Determine the [x, y] coordinate at the center of the cell enclosing the given text.  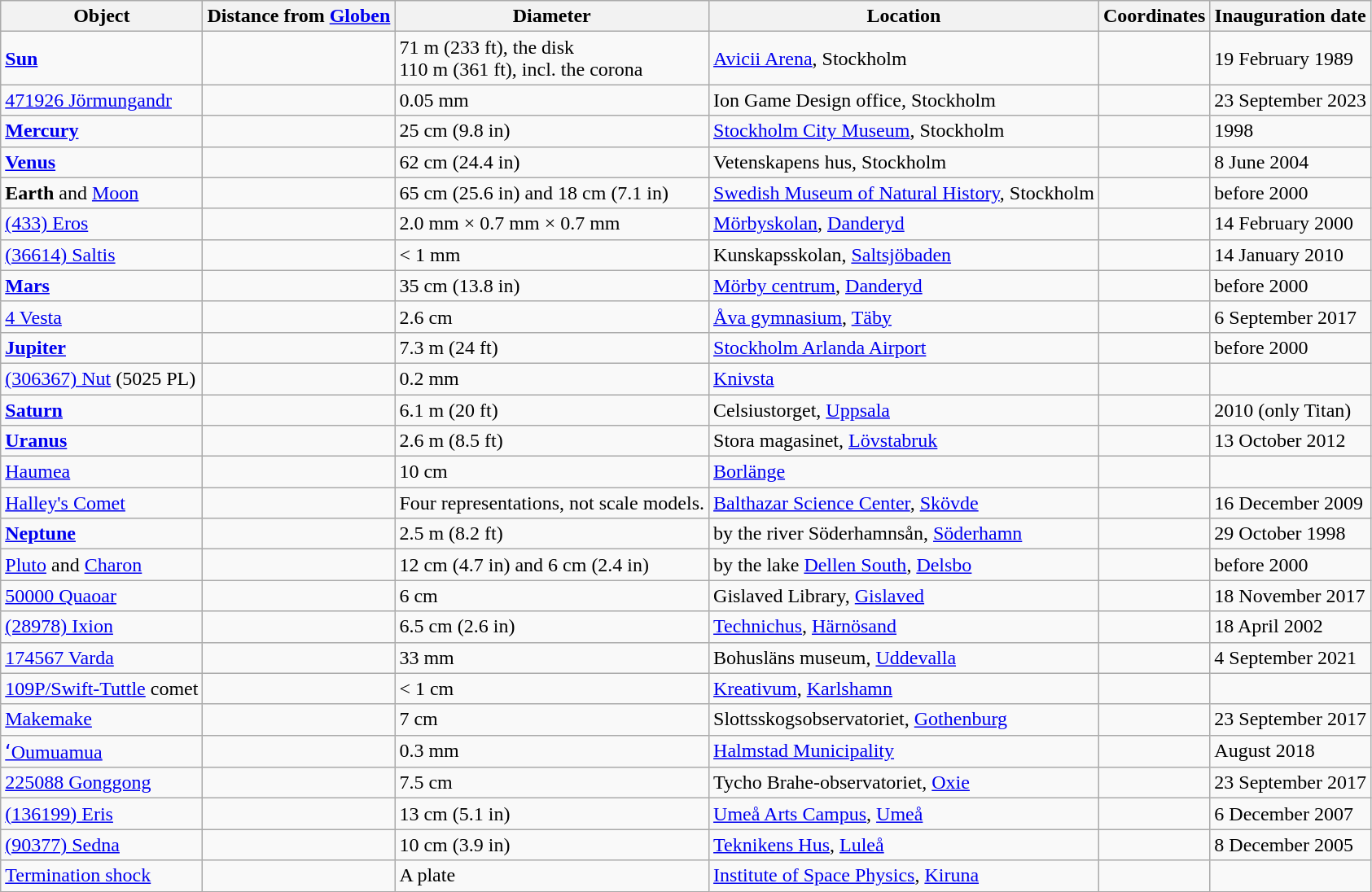
13 October 2012 [1291, 441]
2.0 mm × 0.7 mm × 0.7 mm [552, 224]
Stora magasinet, Lövstabruk [904, 441]
1998 [1291, 131]
Balthazar Science Center, Skövde [904, 503]
ʻOumuamua [102, 751]
Institute of Space Physics, Kiruna [904, 876]
6 September 2017 [1291, 317]
18 November 2017 [1291, 596]
109P/Swift-Tuttle comet [102, 689]
33 mm [552, 658]
Haumea [102, 472]
Bohusläns museum, Uddevalla [904, 658]
8 December 2005 [1291, 845]
10 cm [552, 472]
Slottsskogsobservatoriet, Gothenburg [904, 719]
12 cm (4.7 in) and 6 cm (2.4 in) [552, 565]
Uranus [102, 441]
8 June 2004 [1291, 162]
Location [904, 16]
Teknikens Hus, Luleå [904, 845]
Mörby centrum, Danderyd [904, 286]
Four representations, not scale models. [552, 503]
August 2018 [1291, 751]
< 1 cm [552, 689]
Avicii Arena, Stockholm [904, 59]
by the lake Dellen South, Delsbo [904, 565]
Celsiustorget, Uppsala [904, 409]
Halley's Comet [102, 503]
18 April 2002 [1291, 627]
7 cm [552, 719]
Termination shock [102, 876]
(90377) Sedna [102, 845]
14 January 2010 [1291, 255]
7.5 cm [552, 783]
6.5 cm (2.6 in) [552, 627]
174567 Varda [102, 658]
50000 Quaoar [102, 596]
Stockholm Arlanda Airport [904, 348]
Neptune [102, 534]
Mars [102, 286]
6 December 2007 [1291, 814]
0.2 mm [552, 378]
4 September 2021 [1291, 658]
Tycho Brahe-observatoriet, Oxie [904, 783]
Ion Game Design office, Stockholm [904, 100]
A plate [552, 876]
4 Vesta [102, 317]
Coordinates [1154, 16]
35 cm (13.8 in) [552, 286]
< 1 mm [552, 255]
Mörbyskolan, Danderyd [904, 224]
225088 Gonggong [102, 783]
Venus [102, 162]
(433) Eros [102, 224]
2.6 m (8.5 ft) [552, 441]
(136199) Eris [102, 814]
19 February 1989 [1291, 59]
Gislaved Library, Gislaved [904, 596]
6 cm [552, 596]
23 September 2023 [1291, 100]
Mercury [102, 131]
Borlänge [904, 472]
Diameter [552, 16]
by the river Söderhamnsån, Söderhamn [904, 534]
(36614) Saltis [102, 255]
Knivsta [904, 378]
13 cm (5.1 in) [552, 814]
62 cm (24.4 in) [552, 162]
25 cm (9.8 in) [552, 131]
0.05 mm [552, 100]
Technichus, Härnösand [904, 627]
Åva gymnasium, Täby [904, 317]
Makemake [102, 719]
Inauguration date [1291, 16]
Saturn [102, 409]
(28978) Ixion [102, 627]
0.3 mm [552, 751]
Kreativum, Karlshamn [904, 689]
Jupiter [102, 348]
10 cm (3.9 in) [552, 845]
Umeå Arts Campus, Umeå [904, 814]
6.1 m (20 ft) [552, 409]
65 cm (25.6 in) and 18 cm (7.1 in) [552, 193]
Earth and Moon [102, 193]
14 February 2000 [1291, 224]
2.6 cm [552, 317]
Swedish Museum of Natural History, Stockholm [904, 193]
71 m (233 ft), the disk110 m (361 ft), incl. the corona [552, 59]
Vetenskapens hus, Stockholm [904, 162]
2.5 m (8.2 ft) [552, 534]
7.3 m (24 ft) [552, 348]
471926 Jörmungandr [102, 100]
Halmstad Municipality [904, 751]
Pluto and Charon [102, 565]
Object [102, 16]
(306367) Nut (5025 PL) [102, 378]
Sun [102, 59]
Distance from Globen [299, 16]
29 October 1998 [1291, 534]
Stockholm City Museum, Stockholm [904, 131]
16 December 2009 [1291, 503]
2010 (only Titan) [1291, 409]
Kunskapsskolan, Saltsjöbaden [904, 255]
